Find where the given text appears and provide that cell's center as (X, Y) coordinate. 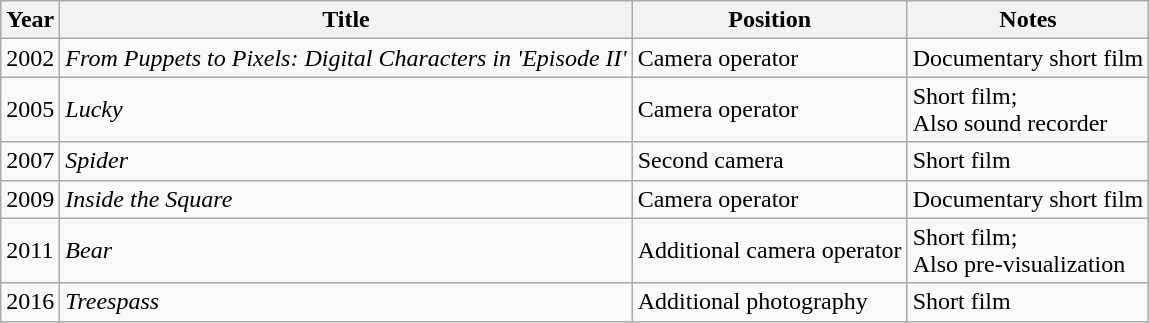
Lucky (346, 110)
2007 (30, 161)
2005 (30, 110)
Spider (346, 161)
2009 (30, 199)
Short film;Also sound recorder (1028, 110)
From Puppets to Pixels: Digital Characters in 'Episode II' (346, 58)
2002 (30, 58)
Notes (1028, 20)
2016 (30, 302)
Treespass (346, 302)
2011 (30, 250)
Title (346, 20)
Additional photography (770, 302)
Short film;Also pre-visualization (1028, 250)
Position (770, 20)
Additional camera operator (770, 250)
Bear (346, 250)
Second camera (770, 161)
Year (30, 20)
Inside the Square (346, 199)
